From the cell containing the given text, extract its center point as [x, y] coordinate. 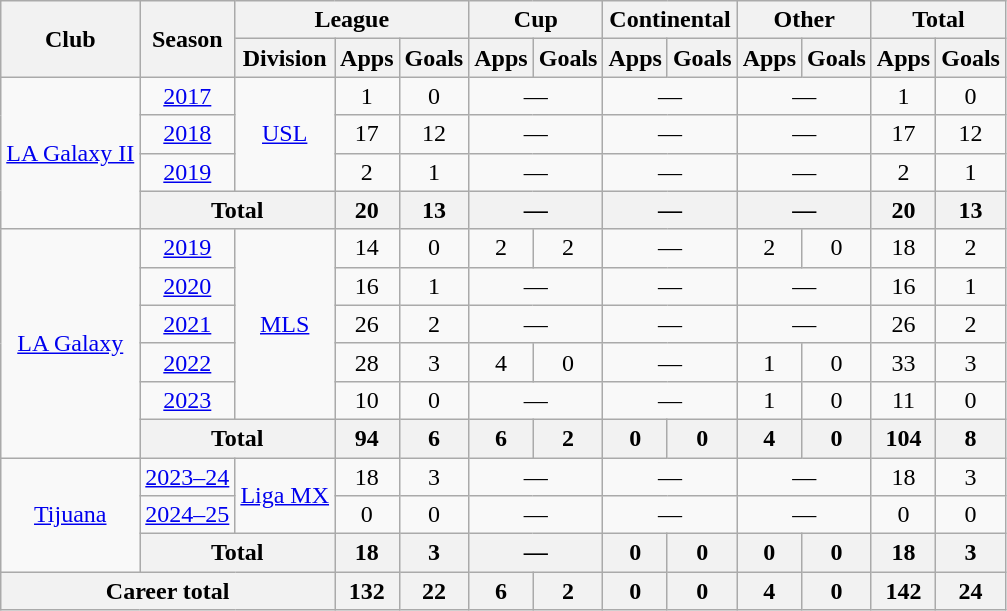
10 [367, 400]
132 [367, 591]
Season [188, 39]
22 [434, 591]
Tijuana [70, 515]
33 [903, 362]
Club [70, 39]
2017 [188, 96]
2022 [188, 362]
MLS [285, 324]
14 [367, 248]
LA Galaxy [70, 343]
104 [903, 438]
USL [285, 134]
94 [367, 438]
2021 [188, 324]
Liga MX [285, 496]
142 [903, 591]
Continental [670, 20]
2023–24 [188, 477]
28 [367, 362]
2023 [188, 400]
League [352, 20]
24 [971, 591]
LA Galaxy II [70, 153]
11 [903, 400]
Career total [168, 591]
8 [971, 438]
2024–25 [188, 515]
2020 [188, 286]
Other [804, 20]
Cup [536, 20]
Division [285, 58]
2018 [188, 134]
